Search for the cell housing the specified text and yield its [x, y] center coordinate. 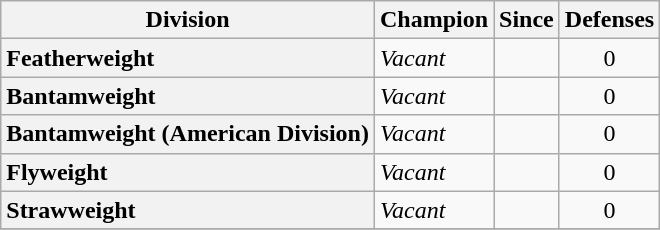
Since [527, 20]
Bantamweight [188, 96]
Champion [434, 20]
Division [188, 20]
Defenses [609, 20]
Featherweight [188, 58]
Strawweight [188, 210]
Flyweight [188, 172]
Bantamweight (American Division) [188, 134]
